Identify which cell holds the provided text, then report its [x, y] central coordinate. 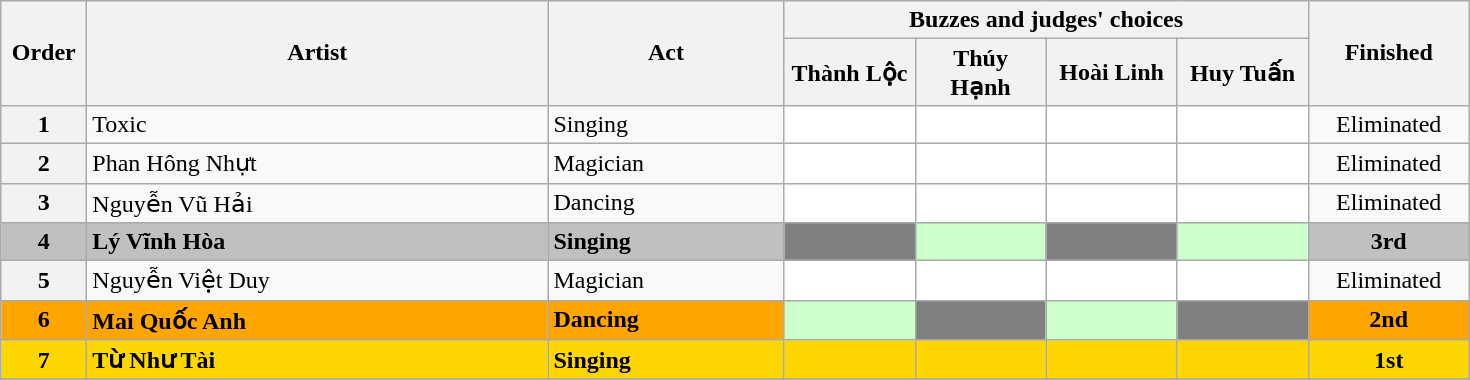
Nguyễn Vũ Hải [318, 203]
Act [666, 54]
Toxic [318, 124]
Finished [1388, 54]
Hoài Linh [1112, 72]
7 [44, 360]
5 [44, 281]
1 [44, 124]
Thúy Hạnh [980, 72]
3 [44, 203]
Artist [318, 54]
Order [44, 54]
Thành Lộc [850, 72]
Mai Quốc Anh [318, 320]
Phan Hông Nhựt [318, 163]
Lý Vĩnh Hòa [318, 242]
2 [44, 163]
Nguyễn Việt Duy [318, 281]
2nd [1388, 320]
3rd [1388, 242]
Huy Tuấn [1242, 72]
4 [44, 242]
1st [1388, 360]
Buzzes and judges' choices [1046, 20]
6 [44, 320]
Từ Như Tài [318, 360]
